From the cell containing the given text, extract its center point as (X, Y) coordinate. 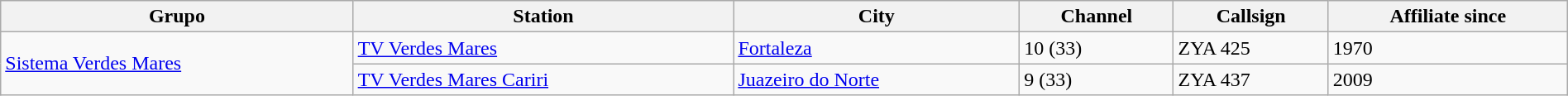
9 (33) (1097, 79)
Callsign (1250, 17)
10 (33) (1097, 48)
Affiliate since (1447, 17)
2009 (1447, 79)
Fortaleza (877, 48)
City (877, 17)
TV Verdes Mares (543, 48)
Sistema Verdes Mares (177, 64)
Grupo (177, 17)
TV Verdes Mares Cariri (543, 79)
Juazeiro do Norte (877, 79)
Station (543, 17)
ZYA 425 (1250, 48)
Channel (1097, 17)
ZYA 437 (1250, 79)
1970 (1447, 48)
